Search for the cell housing the specified text and yield its [x, y] center coordinate. 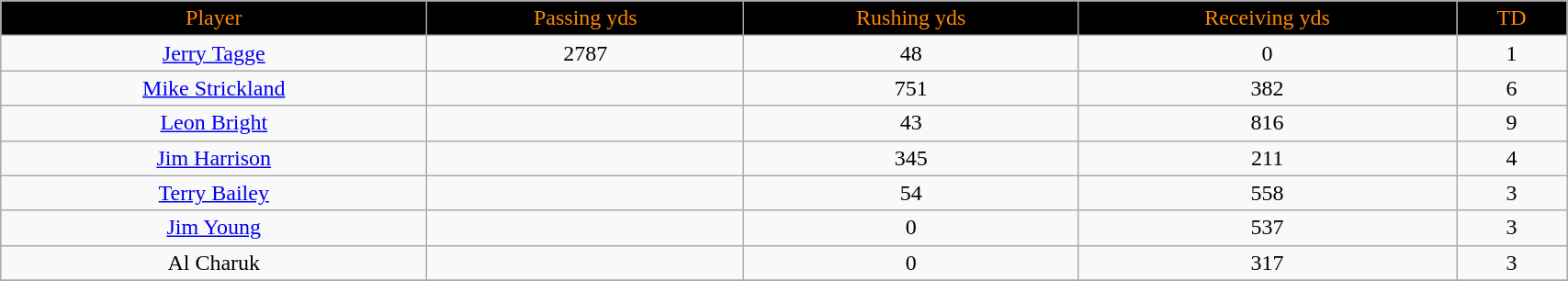
Jerry Tagge [214, 53]
Receiving yds [1268, 18]
6 [1512, 88]
Terry Bailey [214, 193]
9 [1512, 123]
Rushing yds [911, 18]
54 [911, 193]
751 [911, 88]
Jim Young [214, 228]
317 [1268, 263]
1 [1512, 53]
211 [1268, 158]
2787 [586, 53]
Leon Bright [214, 123]
345 [911, 158]
48 [911, 53]
4 [1512, 158]
Mike Strickland [214, 88]
558 [1268, 193]
TD [1512, 18]
Al Charuk [214, 263]
Player [214, 18]
382 [1268, 88]
537 [1268, 228]
Jim Harrison [214, 158]
43 [911, 123]
816 [1268, 123]
Passing yds [586, 18]
